Extract the [x, y] coordinate from the center of the cell holding the provided text.  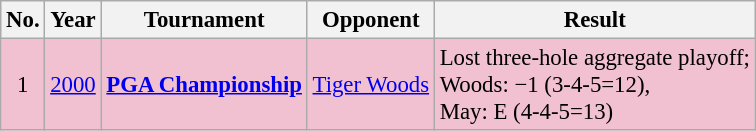
No. [23, 20]
PGA Championship [204, 85]
Lost three-hole aggregate playoff;Woods: −1 (3-4-5=12),May: E (4-4-5=13) [594, 85]
Tournament [204, 20]
Tiger Woods [370, 85]
Result [594, 20]
1 [23, 85]
2000 [73, 85]
Year [73, 20]
Opponent [370, 20]
